Find where the given text appears and provide that cell's center as [X, Y] coordinate. 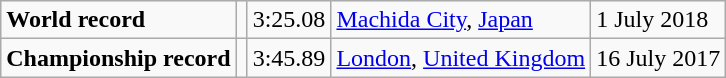
Machida City, Japan [461, 20]
Championship record [118, 58]
16 July 2017 [658, 58]
World record [118, 20]
3:45.89 [289, 58]
1 July 2018 [658, 20]
3:25.08 [289, 20]
London, United Kingdom [461, 58]
